Find where the given text appears and provide that cell's center as (X, Y) coordinate. 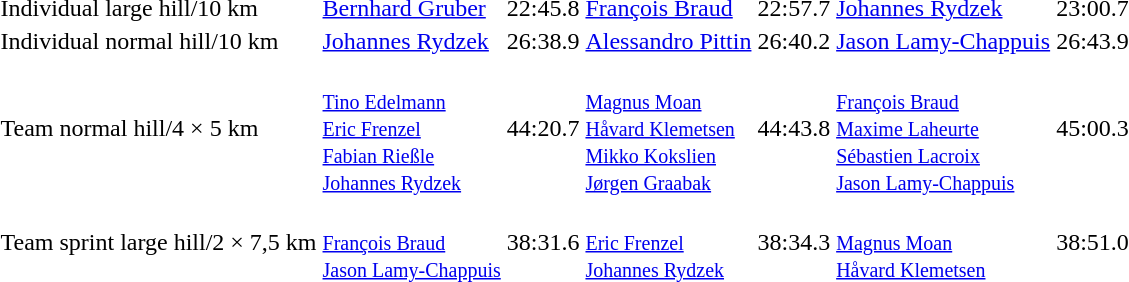
François BraudMaxime LaheurteSébastien LacroixJason Lamy-Chappuis (944, 128)
Alessandro Pittin (668, 41)
44:43.8 (794, 128)
26:40.2 (794, 41)
Magnus MoanHåvard KlemetsenMikko KokslienJørgen Graabak (668, 128)
Jason Lamy-Chappuis (944, 41)
26:38.9 (543, 41)
44:20.7 (543, 128)
Johannes Rydzek (412, 41)
Tino EdelmannEric FrenzelFabian RießleJohannes Rydzek (412, 128)
